Output the (X, Y) coordinate of the center of the cell containing the given text.  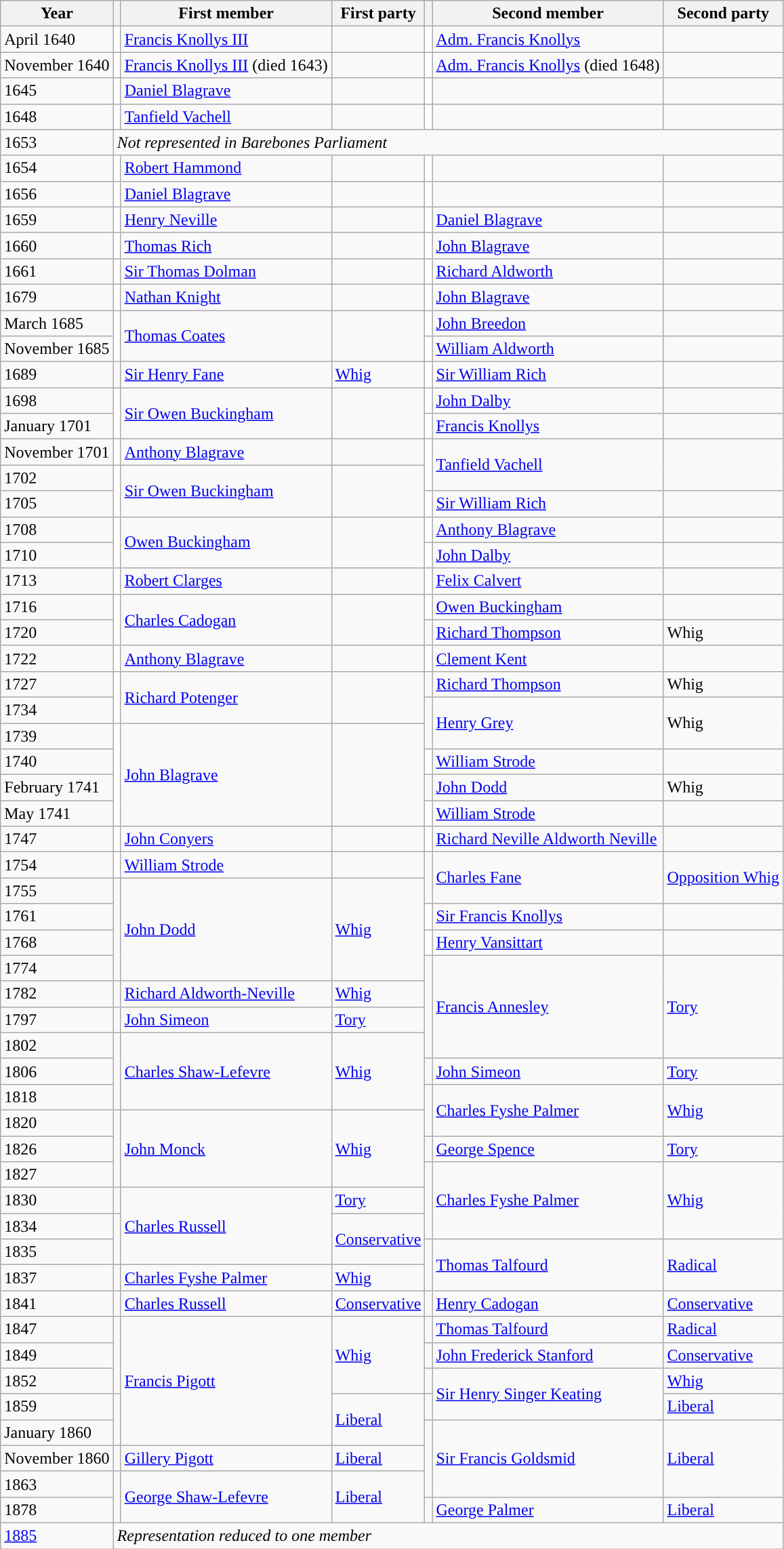
1820 (57, 1123)
Nathan Knight (226, 297)
Henry Neville (226, 220)
1645 (57, 91)
George Spence (548, 1149)
1830 (57, 1201)
John Frederick Stanford (548, 1355)
1774 (57, 968)
November 1640 (57, 65)
Thomas Rich (226, 245)
1755 (57, 891)
Clement Kent (548, 658)
January 1701 (57, 426)
Second member (548, 14)
1747 (57, 839)
Richard Neville Aldworth Neville (548, 839)
1827 (57, 1175)
Representation reduced to one member (448, 1535)
Henry Grey (548, 723)
1716 (57, 607)
Francis Annesley (548, 1007)
Henry Cadogan (548, 1304)
1863 (57, 1484)
1826 (57, 1149)
John Conyers (226, 839)
1835 (57, 1252)
1837 (57, 1278)
Charles Shaw-Lefevre (226, 1071)
Sir Francis Goldsmid (548, 1458)
William Aldworth (548, 349)
November 1860 (57, 1458)
Year (57, 14)
1754 (57, 865)
Opposition Whig (724, 878)
1661 (57, 271)
1734 (57, 710)
Francis Knollys III (226, 39)
1656 (57, 194)
1849 (57, 1355)
John Breedon (548, 323)
1797 (57, 1020)
First party (378, 14)
1727 (57, 684)
November 1701 (57, 452)
Robert Clarges (226, 581)
1768 (57, 942)
Sir Henry Fane (226, 375)
Not represented in Barebones Parliament (448, 142)
Charles Cadogan (226, 620)
1782 (57, 994)
1689 (57, 375)
1847 (57, 1329)
George Palmer (548, 1510)
1702 (57, 478)
April 1640 (57, 39)
Sir Thomas Dolman (226, 271)
Sir Francis Knollys (548, 917)
1802 (57, 1045)
1698 (57, 401)
John Monck (226, 1148)
1761 (57, 917)
Henry Vansittart (548, 942)
1653 (57, 142)
1722 (57, 658)
1705 (57, 504)
Felix Calvert (548, 581)
1852 (57, 1381)
1834 (57, 1226)
First member (226, 14)
1841 (57, 1304)
Gillery Pigott (226, 1458)
Second party (724, 14)
1878 (57, 1510)
Richard Aldworth (548, 271)
Sir Henry Singer Keating (548, 1394)
Francis Knollys (548, 426)
1679 (57, 297)
May 1741 (57, 813)
Charles Fane (548, 878)
1806 (57, 1071)
1648 (57, 117)
January 1860 (57, 1432)
1659 (57, 220)
Francis Pigott (226, 1381)
1740 (57, 762)
Francis Knollys III (died 1643) (226, 65)
1885 (57, 1535)
1720 (57, 632)
1818 (57, 1097)
George Shaw-Lefevre (226, 1497)
November 1685 (57, 349)
1654 (57, 168)
Robert Hammond (226, 168)
1708 (57, 529)
March 1685 (57, 323)
Adm. Francis Knollys (548, 39)
1713 (57, 581)
February 1741 (57, 788)
1710 (57, 555)
Thomas Coates (226, 336)
Richard Potenger (226, 697)
Richard Aldworth-Neville (226, 994)
1660 (57, 245)
1859 (57, 1407)
1739 (57, 736)
Adm. Francis Knollys (died 1648) (548, 65)
